Output the [X, Y] coordinate of the center of the cell containing the given text.  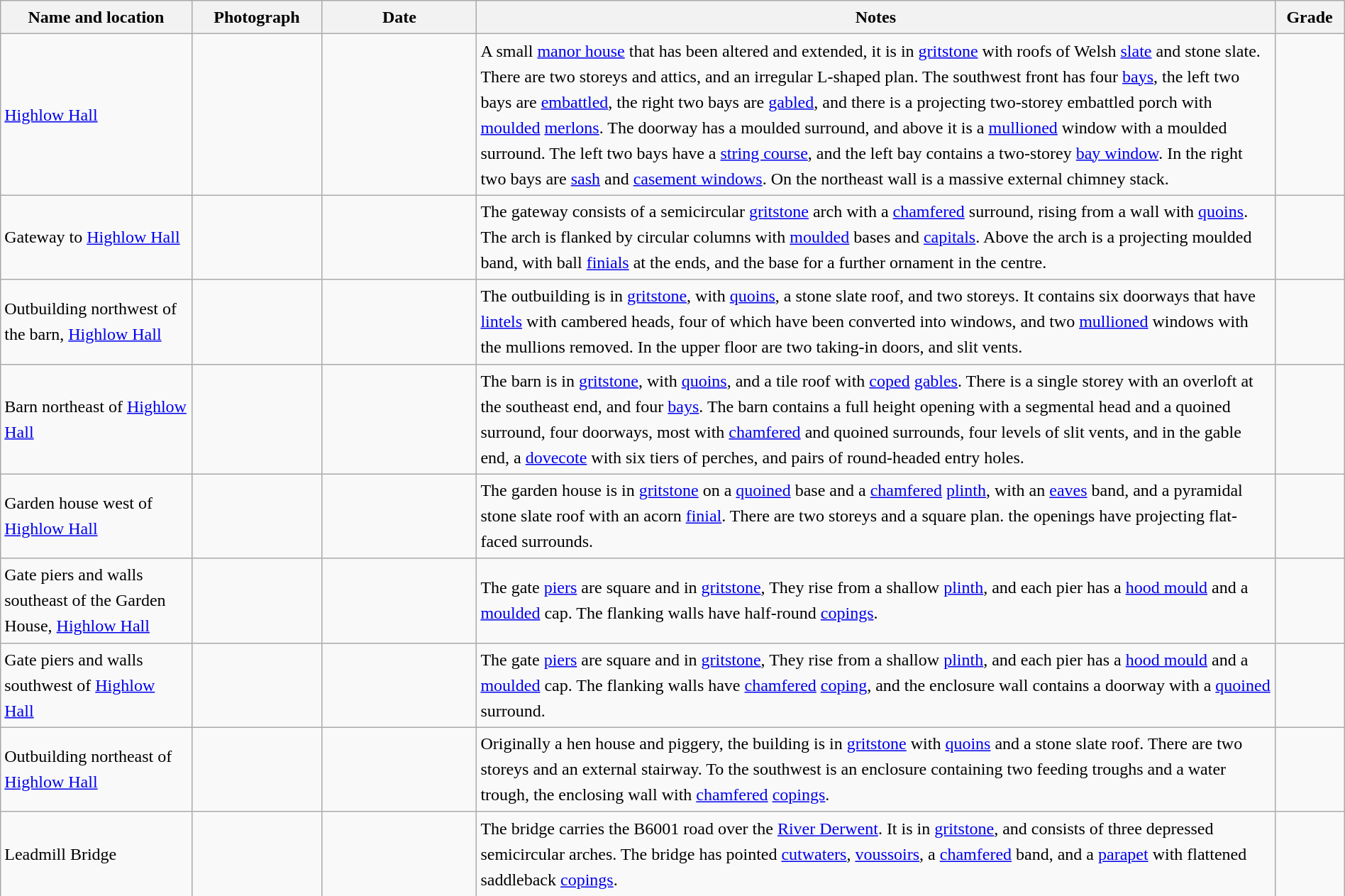
Leadmill Bridge [96, 854]
Name and location [96, 17]
Barn northeast of Highlow Hall [96, 419]
Highlow Hall [96, 115]
Date [399, 17]
Outbuilding northeast of Highlow Hall [96, 769]
Notes [875, 17]
Outbuilding northwest of the barn, Highlow Hall [96, 322]
Photograph [257, 17]
Garden house west of Highlow Hall [96, 516]
Gate piers and walls southwest of Highlow Hall [96, 685]
Gateway to Highlow Hall [96, 237]
Grade [1310, 17]
Gate piers and walls southeast of the Garden House, Highlow Hall [96, 600]
